Return the [X, Y] coordinate for the center point of the cell that contains the specified text.  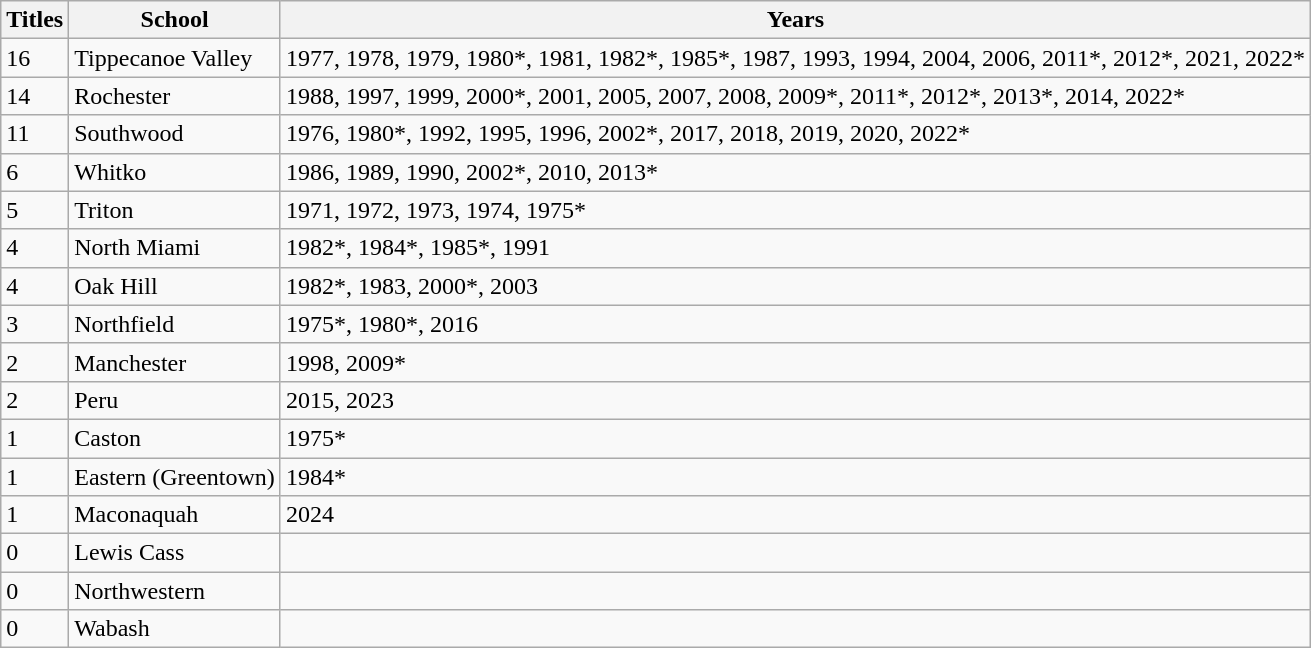
14 [35, 96]
1975*, 1980*, 2016 [795, 324]
Northfield [175, 324]
Caston [175, 438]
Lewis Cass [175, 553]
Whitko [175, 172]
Titles [35, 20]
1982*, 1983, 2000*, 2003 [795, 286]
Triton [175, 210]
1971, 1972, 1973, 1974, 1975* [795, 210]
1975* [795, 438]
Eastern (Greentown) [175, 477]
1984* [795, 477]
Years [795, 20]
Oak Hill [175, 286]
2015, 2023 [795, 400]
Northwestern [175, 591]
1988, 1997, 1999, 2000*, 2001, 2005, 2007, 2008, 2009*, 2011*, 2012*, 2013*, 2014, 2022* [795, 96]
11 [35, 134]
5 [35, 210]
Peru [175, 400]
Maconaquah [175, 515]
3 [35, 324]
1976, 1980*, 1992, 1995, 1996, 2002*, 2017, 2018, 2019, 2020, 2022* [795, 134]
1977, 1978, 1979, 1980*, 1981, 1982*, 1985*, 1987, 1993, 1994, 2004, 2006, 2011*, 2012*, 2021, 2022* [795, 58]
Wabash [175, 629]
1982*, 1984*, 1985*, 1991 [795, 248]
1986, 1989, 1990, 2002*, 2010, 2013* [795, 172]
School [175, 20]
Southwood [175, 134]
1998, 2009* [795, 362]
6 [35, 172]
Rochester [175, 96]
Manchester [175, 362]
North Miami [175, 248]
Tippecanoe Valley [175, 58]
2024 [795, 515]
16 [35, 58]
